Pinpoint the cell where the given text exists, returning its (x, y) midpoint coordinate. 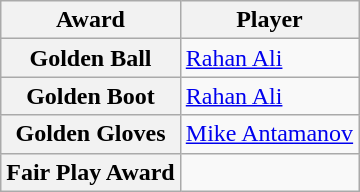
Fair Play Award (91, 172)
Golden Boot (91, 96)
Golden Ball (91, 58)
Mike Antamanov (269, 134)
Player (269, 20)
Golden Gloves (91, 134)
Award (91, 20)
